Locate the cell with the specified text and output its (X, Y) center coordinate. 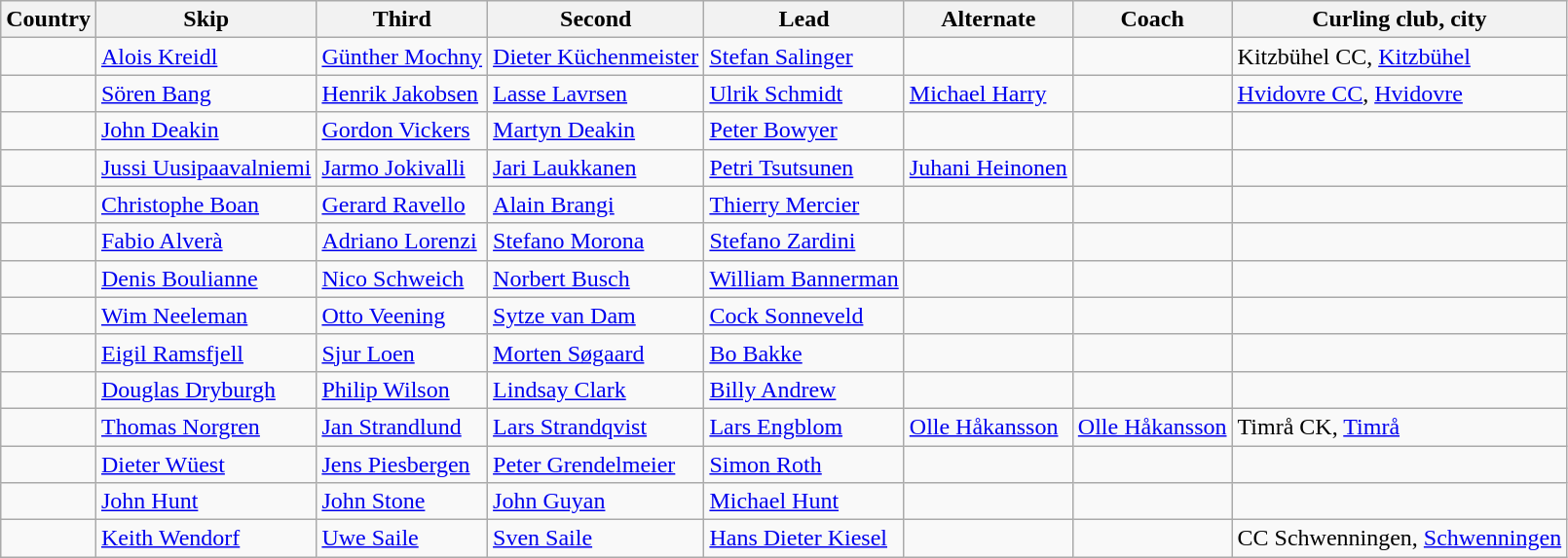
Kitzbühel CC, Kitzbühel (1400, 56)
Thomas Norgren (205, 427)
Sjur Loen (402, 353)
Fabio Alverà (205, 242)
Denis Boulianne (205, 279)
Wim Neeleman (205, 316)
Christophe Boan (205, 205)
John Guyan (596, 502)
John Deakin (205, 130)
Dieter Wüest (205, 465)
Alois Kreidl (205, 56)
Thierry Mercier (804, 205)
Nico Schweich (402, 279)
Sören Bang (205, 93)
Curling club, city (1400, 19)
Simon Roth (804, 465)
Jens Piesbergen (402, 465)
Lindsay Clark (596, 390)
Alain Brangi (596, 205)
Cock Sonneveld (804, 316)
Lars Engblom (804, 427)
Timrå CK, Timrå (1400, 427)
Michael Hunt (804, 502)
Coach (1152, 19)
Morten Søgaard (596, 353)
Third (402, 19)
Henrik Jakobsen (402, 93)
Martyn Deakin (596, 130)
Dieter Küchenmeister (596, 56)
Jussi Uusipaavalniemi (205, 167)
Otto Veening (402, 316)
Norbert Busch (596, 279)
Lead (804, 19)
Bo Bakke (804, 353)
Stefano Morona (596, 242)
Uwe Saile (402, 539)
CC Schwenningen, Schwenningen (1400, 539)
Philip Wilson (402, 390)
Stefano Zardini (804, 242)
Country (49, 19)
Ulrik Schmidt (804, 93)
Günther Mochny (402, 56)
Petri Tsutsunen (804, 167)
John Hunt (205, 502)
Lasse Lavrsen (596, 93)
Alternate (988, 19)
Jari Laukkanen (596, 167)
Stefan Salinger (804, 56)
Lars Strandqvist (596, 427)
Eigil Ramsfjell (205, 353)
Gordon Vickers (402, 130)
William Bannerman (804, 279)
Billy Andrew (804, 390)
Second (596, 19)
Sven Saile (596, 539)
Adriano Lorenzi (402, 242)
Jan Strandlund (402, 427)
Michael Harry (988, 93)
Juhani Heinonen (988, 167)
Gerard Ravello (402, 205)
Peter Grendelmeier (596, 465)
Sytze van Dam (596, 316)
Skip (205, 19)
Hvidovre CC, Hvidovre (1400, 93)
Keith Wendorf (205, 539)
John Stone (402, 502)
Peter Bowyer (804, 130)
Hans Dieter Kiesel (804, 539)
Jarmo Jokivalli (402, 167)
Douglas Dryburgh (205, 390)
